Search for the cell housing the specified text and yield its (X, Y) center coordinate. 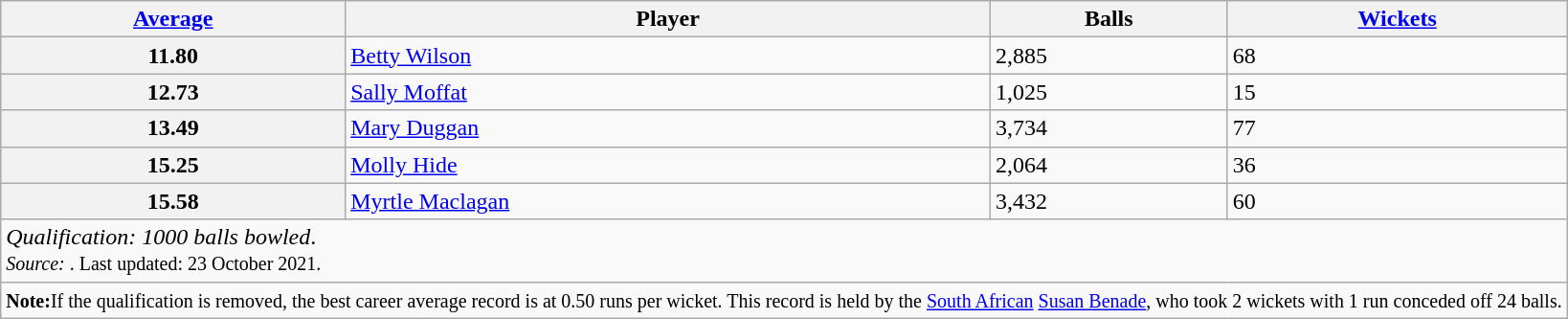
1,025 (1109, 92)
15 (1398, 92)
77 (1398, 128)
15.58 (173, 201)
60 (1398, 201)
3,734 (1109, 128)
2,885 (1109, 56)
15.25 (173, 165)
Average (173, 19)
12.73 (173, 92)
Balls (1109, 19)
Sally Moffat (668, 92)
68 (1398, 56)
3,432 (1109, 201)
2,064 (1109, 165)
Betty Wilson (668, 56)
Wickets (1398, 19)
Qualification: 1000 balls bowled.Source: . Last updated: 23 October 2021. (784, 251)
36 (1398, 165)
Player (668, 19)
11.80 (173, 56)
Myrtle Maclagan (668, 201)
Molly Hide (668, 165)
13.49 (173, 128)
Mary Duggan (668, 128)
